Capture the cell that displays the provided text and extract its (x, y) central coordinate. 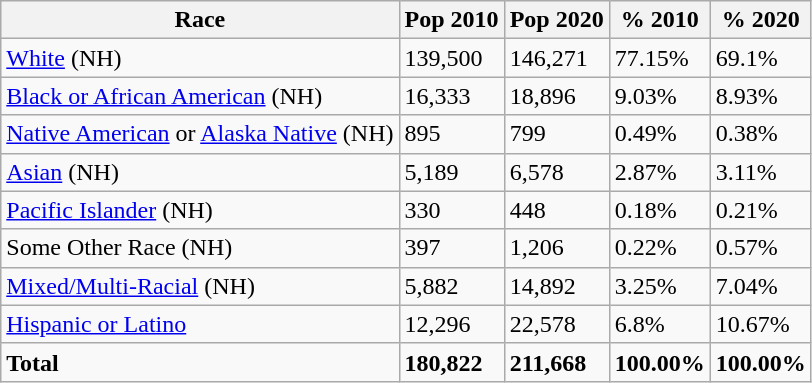
16,333 (452, 96)
8.93% (760, 96)
139,500 (452, 58)
397 (452, 248)
Pop 2020 (556, 20)
895 (452, 134)
330 (452, 210)
Hispanic or Latino (200, 324)
448 (556, 210)
5,882 (452, 286)
% 2020 (760, 20)
7.04% (760, 286)
0.57% (760, 248)
Some Other Race (NH) (200, 248)
Mixed/Multi-Racial (NH) (200, 286)
146,271 (556, 58)
10.67% (760, 324)
1,206 (556, 248)
799 (556, 134)
14,892 (556, 286)
Asian (NH) (200, 172)
18,896 (556, 96)
% 2010 (660, 20)
22,578 (556, 324)
69.1% (760, 58)
12,296 (452, 324)
77.15% (660, 58)
180,822 (452, 362)
9.03% (660, 96)
Total (200, 362)
6.8% (660, 324)
Black or African American (NH) (200, 96)
0.18% (660, 210)
3.25% (660, 286)
2.87% (660, 172)
0.38% (760, 134)
Pacific Islander (NH) (200, 210)
3.11% (760, 172)
White (NH) (200, 58)
0.22% (660, 248)
Pop 2010 (452, 20)
6,578 (556, 172)
Race (200, 20)
0.49% (660, 134)
Native American or Alaska Native (NH) (200, 134)
211,668 (556, 362)
0.21% (760, 210)
5,189 (452, 172)
